For the text-containing cell, return its midpoint in [x, y] coordinate format. 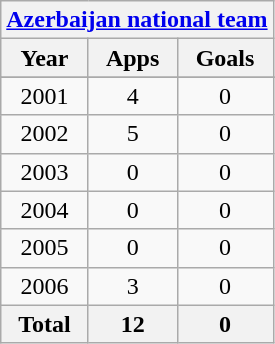
3 [132, 286]
2005 [45, 248]
Total [45, 324]
2006 [45, 286]
12 [132, 324]
4 [132, 96]
Azerbaijan national team [137, 20]
2004 [45, 210]
5 [132, 134]
2001 [45, 96]
Goals [225, 58]
2002 [45, 134]
2003 [45, 172]
Apps [132, 58]
Year [45, 58]
